Scan for the cell matching the given text and deliver its [X, Y] coordinate at center. 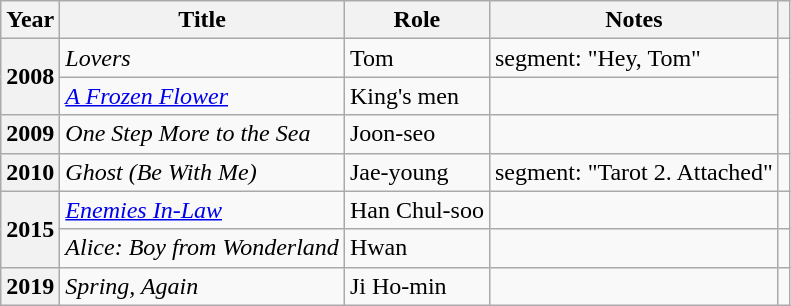
A Frozen Flower [202, 96]
2015 [30, 229]
Ghost (Be With Me) [202, 172]
Role [416, 20]
Spring, Again [202, 286]
Alice: Boy from Wonderland [202, 248]
Han Chul-soo [416, 210]
Joon-seo [416, 134]
Ji Ho-min [416, 286]
King's men [416, 96]
segment: "Tarot 2. Attached" [634, 172]
2019 [30, 286]
Notes [634, 20]
Title [202, 20]
Tom [416, 58]
segment: "Hey, Tom" [634, 58]
Enemies In-Law [202, 210]
Year [30, 20]
2009 [30, 134]
Hwan [416, 248]
2008 [30, 77]
Lovers [202, 58]
Jae-young [416, 172]
One Step More to the Sea [202, 134]
2010 [30, 172]
